Pinpoint the cell where the given text exists, returning its (x, y) midpoint coordinate. 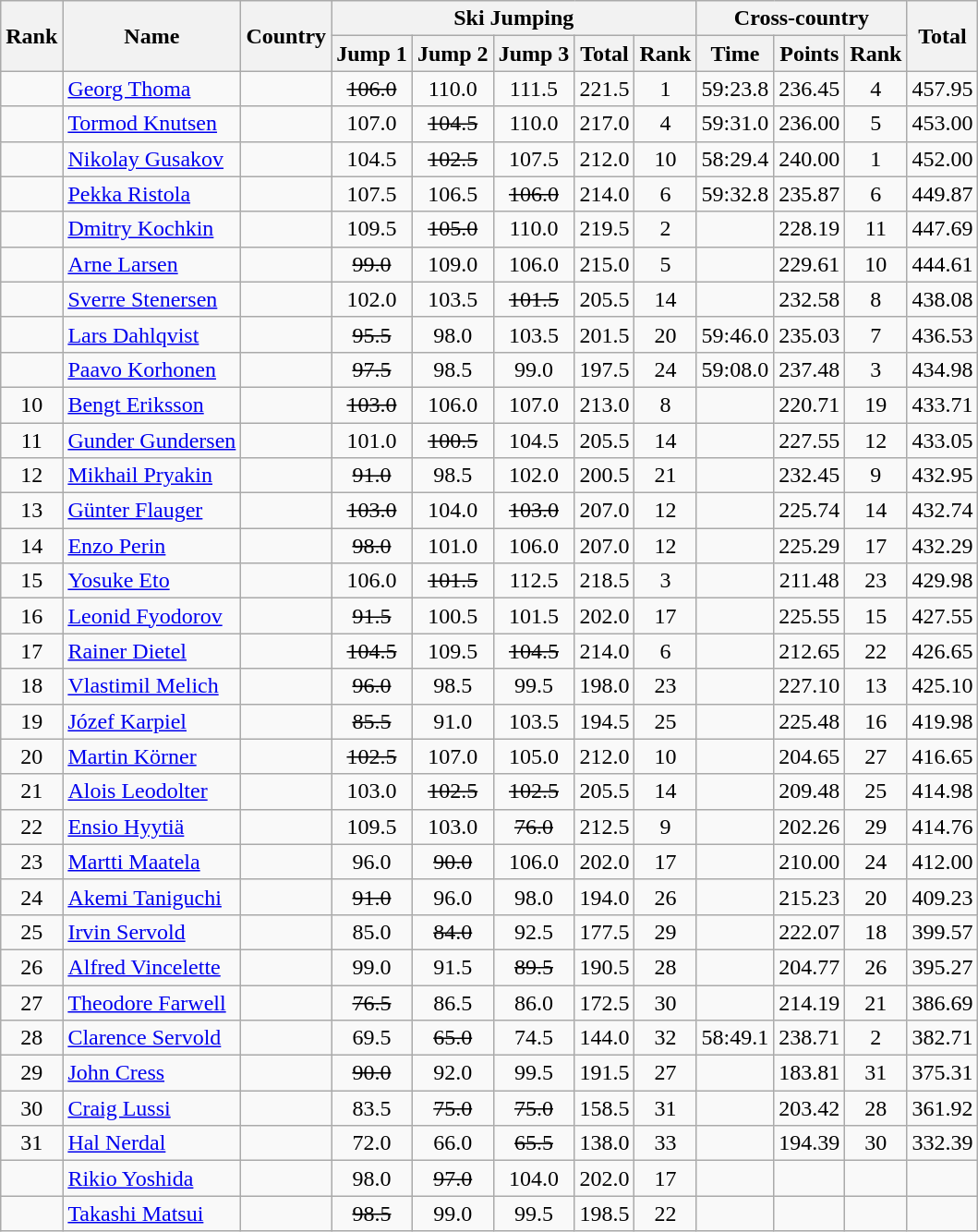
58:49.1 (735, 1038)
194.39 (809, 1143)
59:23.8 (735, 89)
438.08 (942, 299)
212.65 (809, 651)
65.0 (453, 1038)
Enzo Perin (151, 546)
218.5 (604, 581)
227.10 (809, 686)
183.81 (809, 1073)
Jump 1 (372, 54)
235.03 (809, 334)
69.5 (372, 1038)
432.29 (942, 546)
449.87 (942, 194)
Jump 2 (453, 54)
89.5 (534, 967)
236.00 (809, 124)
33 (665, 1143)
425.10 (942, 686)
Irvin Servold (151, 932)
Martin Körner (151, 756)
58:29.4 (735, 159)
Martti Maatela (151, 862)
416.65 (942, 756)
Bengt Eriksson (151, 405)
Alois Leodolter (151, 791)
203.42 (809, 1108)
72.0 (372, 1143)
194.0 (604, 897)
237.48 (809, 369)
386.69 (942, 1002)
66.0 (453, 1143)
Cross-country (802, 18)
7 (875, 334)
214.19 (809, 1002)
419.98 (942, 721)
59:32.8 (735, 194)
229.61 (809, 264)
Rainer Dietel (151, 651)
201.5 (604, 334)
213.0 (604, 405)
457.95 (942, 89)
85.0 (372, 932)
59:46.0 (735, 334)
Ensio Hyytiä (151, 827)
Akemi Taniguchi (151, 897)
198.5 (604, 1214)
172.5 (604, 1002)
215.0 (604, 264)
84.0 (453, 932)
86.5 (453, 1002)
382.71 (942, 1038)
Ski Jumping (513, 18)
76.0 (534, 827)
432.95 (942, 476)
210.00 (809, 862)
Józef Karpiel (151, 721)
228.19 (809, 229)
Rikio Yoshida (151, 1178)
Mikhail Pryakin (151, 476)
429.98 (942, 581)
212.5 (604, 827)
412.00 (942, 862)
453.00 (942, 124)
112.5 (534, 581)
Sverre Stenersen (151, 299)
Gunder Gundersen (151, 441)
97.5 (372, 369)
221.5 (604, 89)
59:31.0 (735, 124)
97.0 (453, 1178)
83.5 (372, 1108)
92.0 (453, 1073)
Name (151, 36)
436.53 (942, 334)
361.92 (942, 1108)
426.65 (942, 651)
138.0 (604, 1143)
Theodore Farwell (151, 1002)
Günter Flauger (151, 511)
222.07 (809, 932)
427.55 (942, 616)
332.39 (942, 1143)
158.5 (604, 1108)
Clarence Servold (151, 1038)
Arne Larsen (151, 264)
375.31 (942, 1073)
225.29 (809, 546)
447.69 (942, 229)
444.61 (942, 264)
65.5 (534, 1143)
Nikolay Gusakov (151, 159)
95.5 (372, 334)
225.74 (809, 511)
59:08.0 (735, 369)
240.00 (809, 159)
433.05 (942, 441)
76.5 (372, 1002)
194.5 (604, 721)
217.0 (604, 124)
220.71 (809, 405)
Points (809, 54)
Time (735, 54)
232.58 (809, 299)
200.5 (604, 476)
Vlastimil Melich (151, 686)
Hal Nerdal (151, 1143)
190.5 (604, 967)
85.5 (372, 721)
409.23 (942, 897)
John Cress (151, 1073)
Lars Dahlqvist (151, 334)
197.5 (604, 369)
432.74 (942, 511)
215.23 (809, 897)
433.71 (942, 405)
Dmitry Kochkin (151, 229)
111.5 (534, 89)
238.71 (809, 1038)
92.5 (534, 932)
Yosuke Eto (151, 581)
219.5 (604, 229)
232.45 (809, 476)
144.0 (604, 1038)
177.5 (604, 932)
Leonid Fyodorov (151, 616)
198.0 (604, 686)
Pekka Ristola (151, 194)
86.0 (534, 1002)
202.26 (809, 827)
204.77 (809, 967)
225.55 (809, 616)
414.76 (942, 827)
225.48 (809, 721)
209.48 (809, 791)
399.57 (942, 932)
434.98 (942, 369)
Jump 3 (534, 54)
Georg Thoma (151, 89)
211.48 (809, 581)
395.27 (942, 967)
106.5 (453, 194)
74.5 (534, 1038)
Paavo Korhonen (151, 369)
191.5 (604, 1073)
Craig Lussi (151, 1108)
Tormod Knutsen (151, 124)
109.0 (453, 264)
414.98 (942, 791)
Alfred Vincelette (151, 967)
236.45 (809, 89)
Country (286, 36)
227.55 (809, 441)
Takashi Matsui (151, 1214)
32 (665, 1038)
235.87 (809, 194)
204.65 (809, 756)
452.00 (942, 159)
